Return the (x, y) coordinate for the center point of the cell that contains the specified text.  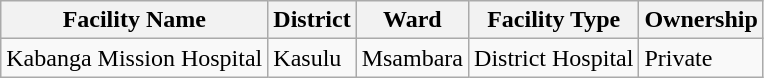
District Hospital (554, 58)
Ownership (701, 20)
Facility Type (554, 20)
Ward (412, 20)
District (312, 20)
Kabanga Mission Hospital (134, 58)
Msambara (412, 58)
Kasulu (312, 58)
Facility Name (134, 20)
Private (701, 58)
